From the cell containing the given text, extract its center point as (x, y) coordinate. 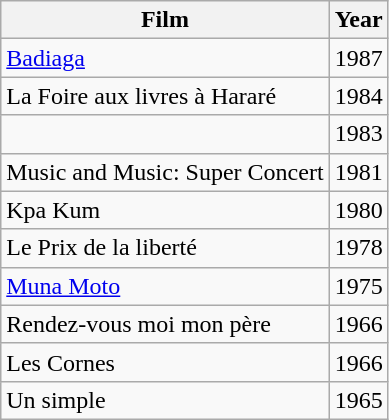
Muna Moto (165, 286)
1981 (358, 172)
Badiaga (165, 58)
Le Prix de la liberté (165, 248)
Music and Music: Super Concert (165, 172)
Year (358, 20)
1980 (358, 210)
1965 (358, 400)
Rendez-vous moi mon père (165, 324)
1987 (358, 58)
La Foire aux livres à Hararé (165, 96)
Les Cornes (165, 362)
1983 (358, 134)
Kpa Kum (165, 210)
1975 (358, 286)
1984 (358, 96)
Un simple (165, 400)
1978 (358, 248)
Film (165, 20)
